Return the (x, y) coordinate for the center point of the cell that contains the specified text.  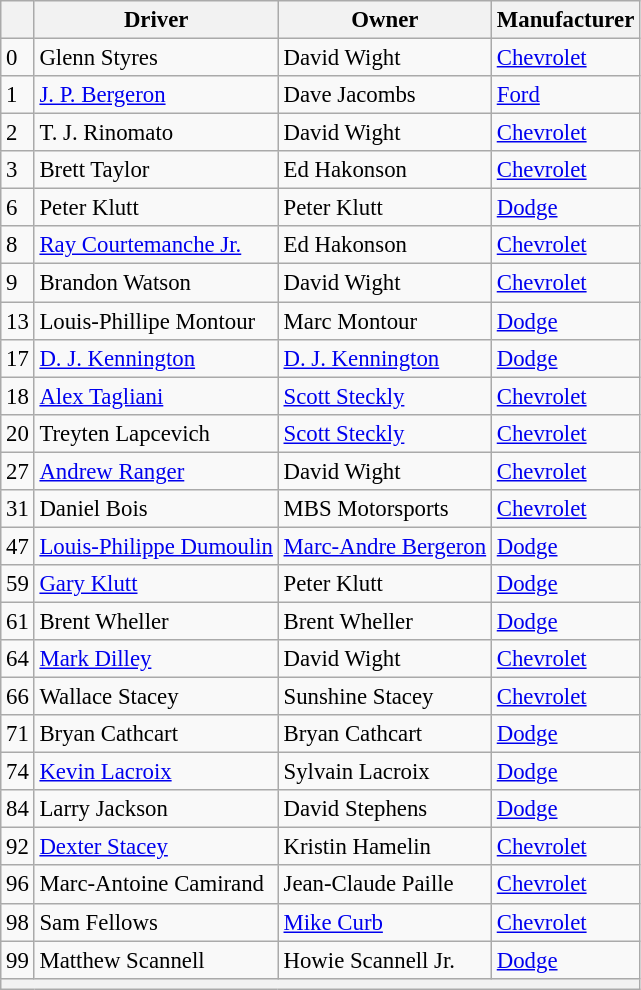
Sunshine Stacey (384, 697)
71 (18, 734)
Driver (156, 20)
Sylvain Lacroix (384, 772)
1 (18, 95)
Manufacturer (565, 20)
Mike Curb (384, 922)
Louis-Phillipe Montour (156, 321)
31 (18, 509)
8 (18, 245)
Andrew Ranger (156, 471)
Treyten Lapcevich (156, 433)
J. P. Bergeron (156, 95)
Ray Courtemanche Jr. (156, 245)
Alex Tagliani (156, 396)
Brandon Watson (156, 283)
Marc-Antoine Camirand (156, 885)
Owner (384, 20)
74 (18, 772)
Matthew Scannell (156, 960)
20 (18, 433)
13 (18, 321)
64 (18, 659)
Marc-Andre Bergeron (384, 546)
Larry Jackson (156, 809)
59 (18, 584)
84 (18, 809)
66 (18, 697)
3 (18, 170)
61 (18, 621)
2 (18, 133)
98 (18, 922)
Dexter Stacey (156, 847)
Louis-Philippe Dumoulin (156, 546)
Sam Fellows (156, 922)
Kristin Hamelin (384, 847)
Marc Montour (384, 321)
9 (18, 283)
17 (18, 358)
27 (18, 471)
Ford (565, 95)
Jean-Claude Paille (384, 885)
Howie Scannell Jr. (384, 960)
92 (18, 847)
99 (18, 960)
T. J. Rinomato (156, 133)
Glenn Styres (156, 58)
47 (18, 546)
18 (18, 396)
Brett Taylor (156, 170)
6 (18, 208)
0 (18, 58)
Dave Jacombs (384, 95)
MBS Motorsports (384, 509)
Mark Dilley (156, 659)
Kevin Lacroix (156, 772)
Wallace Stacey (156, 697)
96 (18, 885)
Daniel Bois (156, 509)
Gary Klutt (156, 584)
David Stephens (384, 809)
